From the cell containing the given text, extract its center point as [X, Y] coordinate. 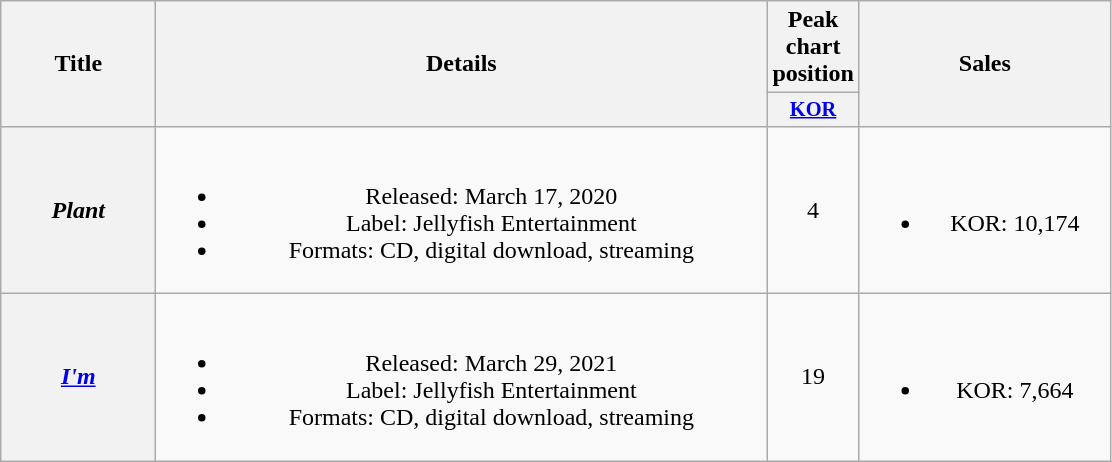
Released: March 29, 2021Label: Jellyfish EntertainmentFormats: CD, digital download, streaming [462, 378]
I'm [78, 378]
Title [78, 64]
KOR: 10,174 [984, 210]
Released: March 17, 2020Label: Jellyfish EntertainmentFormats: CD, digital download, streaming [462, 210]
4 [813, 210]
Details [462, 64]
KOR: 7,664 [984, 378]
Peak chart position [813, 47]
Plant [78, 210]
Sales [984, 64]
19 [813, 378]
KOR [813, 110]
